Locate the cell with the specified text and output its (X, Y) center coordinate. 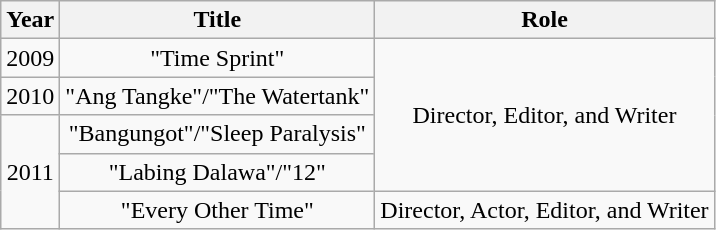
"Labing Dalawa"/"12" (218, 172)
"Bangungot"/"Sleep Paralysis" (218, 134)
Year (30, 20)
Title (218, 20)
"Every Other Time" (218, 210)
2009 (30, 58)
2011 (30, 172)
"Time Sprint" (218, 58)
Director, Editor, and Writer (544, 115)
"Ang Tangke"/"The Watertank" (218, 96)
Role (544, 20)
2010 (30, 96)
Director, Actor, Editor, and Writer (544, 210)
